Search for the cell housing the specified text and yield its [X, Y] center coordinate. 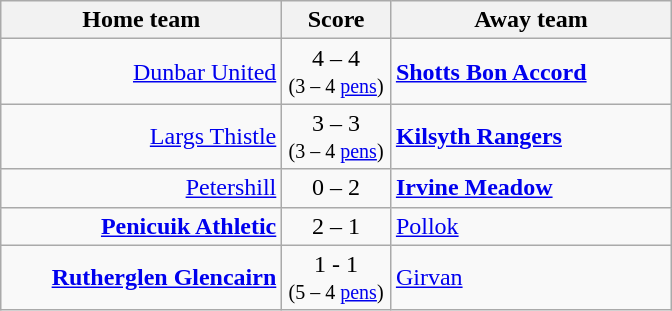
1 - 1(5 – 4 pens) [336, 278]
4 – 4(3 – 4 pens) [336, 72]
Irvine Meadow [530, 188]
Kilsyth Rangers [530, 136]
Shotts Bon Accord [530, 72]
Largs Thistle [142, 136]
2 – 1 [336, 226]
Rutherglen Glencairn [142, 278]
Score [336, 20]
Home team [142, 20]
Penicuik Athletic [142, 226]
0 – 2 [336, 188]
Dunbar United [142, 72]
Away team [530, 20]
3 – 3(3 – 4 pens) [336, 136]
Girvan [530, 278]
Petershill [142, 188]
Pollok [530, 226]
